Pinpoint the cell where the given text exists, returning its [x, y] midpoint coordinate. 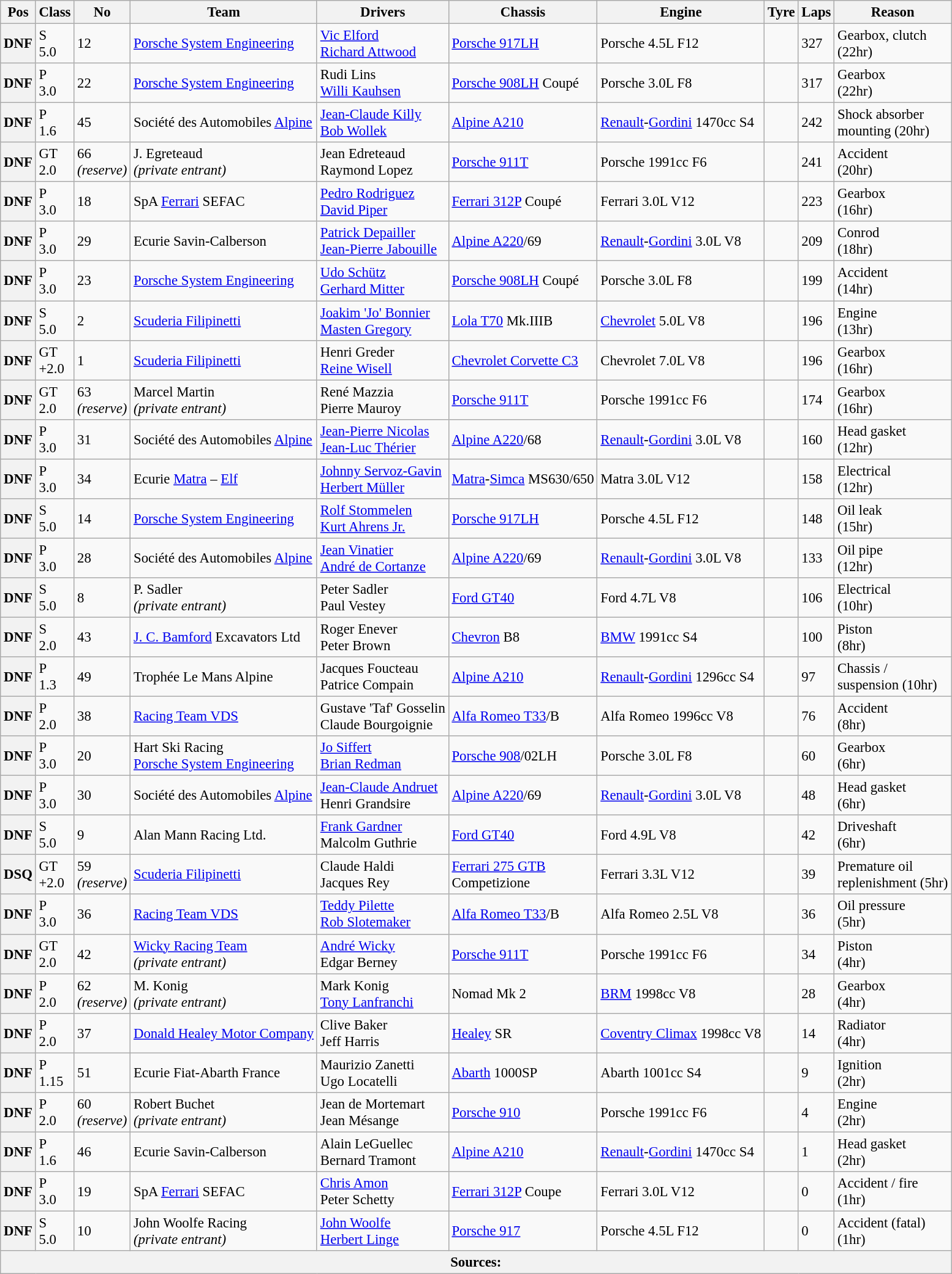
Coventry Climax 1998cc V8 [681, 1033]
Ford 4.9L V8 [681, 835]
174 [816, 400]
Robert Buchet(private entrant) [224, 1113]
P1.15 [55, 1072]
Accident (20hr) [893, 162]
45 [102, 123]
M. Konig(private entrant) [224, 994]
39 [816, 875]
100 [816, 637]
133 [816, 558]
209 [816, 241]
223 [816, 202]
J. C. Bamford Excavators Ltd [224, 637]
Clive Baker Jeff Harris [382, 1033]
4 [816, 1113]
12 [102, 44]
Oil leak (15hr) [893, 518]
60 [816, 756]
30 [102, 795]
Ferrari 275 GTBCompetizione [523, 875]
Jean de Mortemart Jean Mésange [382, 1113]
Claude Haldi Jacques Rey [382, 875]
J. Egreteaud(private entrant) [224, 162]
Pos [18, 12]
Team [224, 12]
Class [55, 12]
Piston (8hr) [893, 637]
Healey SR [523, 1033]
Jacques Foucteau Patrice Compain [382, 677]
241 [816, 162]
Vic Elford Richard Attwood [382, 44]
André Wicky Edgar Berney [382, 954]
Chevrolet 7.0L V8 [681, 360]
Porsche 908/02LH [523, 756]
DSQ [18, 875]
Head gasket (12hr) [893, 439]
Jo Siffert Brian Redman [382, 756]
Patrick Depailler Jean-Pierre Jabouille [382, 241]
Alpine A220/68 [523, 439]
Porsche 917 [523, 1230]
327 [816, 44]
Marcel Martin(private entrant) [224, 400]
Shock absorber mounting (20hr) [893, 123]
Rudi Lins Willi Kauhsen [382, 83]
31 [102, 439]
Chevron B8 [523, 637]
Alfa Romeo 2.5L V8 [681, 914]
Piston (4hr) [893, 954]
8 [102, 598]
Jean Edreteaud Raymond Lopez [382, 162]
Teddy Pilette Rob Slotemaker [382, 914]
46 [102, 1152]
43 [102, 637]
Udo Schütz Gerhard Mitter [382, 281]
23 [102, 281]
Nomad Mk 2 [523, 994]
No [102, 12]
Matra-Simca MS630/650 [523, 479]
60(reserve) [102, 1113]
Engine (2hr) [893, 1113]
Rolf Stommelen Kurt Ahrens Jr. [382, 518]
62(reserve) [102, 994]
Alfa Romeo 1996cc V8 [681, 717]
John Woolfe Herbert Linge [382, 1230]
Driveshaft (6hr) [893, 835]
Accident (fatal) (1hr) [893, 1230]
Gearbox (6hr) [893, 756]
49 [102, 677]
Ferrari 312P Coupe [523, 1191]
Gearbox, clutch (22hr) [893, 44]
Matra 3.0L V12 [681, 479]
20 [102, 756]
Radiator (4hr) [893, 1033]
Lola T70 Mk.IIIB [523, 321]
Ferrari 3.3L V12 [681, 875]
37 [102, 1033]
19 [102, 1191]
Pedro Rodriguez David Piper [382, 202]
158 [816, 479]
242 [816, 123]
18 [102, 202]
160 [816, 439]
Alain LeGuellec Bernard Tramont [382, 1152]
Ferrari 312P Coupé [523, 202]
38 [102, 717]
Premature oil replenishment (5hr) [893, 875]
Ecurie Matra – Elf [224, 479]
Chassis [523, 12]
Jean Vinatier André de Cortanze [382, 558]
Abarth 1001cc S4 [681, 1072]
148 [816, 518]
P. Sadler(private entrant) [224, 598]
Chassis /suspension (10hr) [893, 677]
Oil pressure (5hr) [893, 914]
BRM 1998cc V8 [681, 994]
Chris Amon Peter Schetty [382, 1191]
Drivers [382, 12]
Oil pipe (12hr) [893, 558]
Laps [816, 12]
106 [816, 598]
Jean-Pierre Nicolas Jean-Luc Thérier [382, 439]
22 [102, 83]
Accident / fire (1hr) [893, 1191]
66(reserve) [102, 162]
René Mazzia Pierre Mauroy [382, 400]
Electrical (12hr) [893, 479]
Renault-Gordini 1296cc S4 [681, 677]
Henri Greder Reine Wisell [382, 360]
63(reserve) [102, 400]
Frank Gardner Malcolm Guthrie [382, 835]
317 [816, 83]
Chevrolet 5.0L V8 [681, 321]
Head gasket (2hr) [893, 1152]
Trophée Le Mans Alpine [224, 677]
51 [102, 1072]
Gearbox (4hr) [893, 994]
2 [102, 321]
10 [102, 1230]
Jean-Claude Killy Bob Wollek [382, 123]
97 [816, 677]
Reason [893, 12]
Gustave 'Taf' Gosselin Claude Bourgoignie [382, 717]
199 [816, 281]
Donald Healey Motor Company [224, 1033]
John Woolfe Racing(private entrant) [224, 1230]
Jean-Claude Andruet Henri Grandsire [382, 795]
76 [816, 717]
Engine [681, 12]
Engine (13hr) [893, 321]
Tyre [782, 12]
Wicky Racing Team (private entrant) [224, 954]
Accident (14hr) [893, 281]
Accident (8hr) [893, 717]
S2.0 [55, 637]
P1.3 [55, 677]
Roger Enever Peter Brown [382, 637]
Joakim 'Jo' Bonnier Masten Gregory [382, 321]
Chevrolet Corvette C3 [523, 360]
Hart Ski Racing Porsche System Engineering [224, 756]
Johnny Servoz-Gavin Herbert Müller [382, 479]
Abarth 1000SP [523, 1072]
Conrod (18hr) [893, 241]
29 [102, 241]
Mark Konig Tony Lanfranchi [382, 994]
Gearbox (22hr) [893, 83]
Porsche 910 [523, 1113]
59(reserve) [102, 875]
Head gasket (6hr) [893, 795]
BMW 1991cc S4 [681, 637]
48 [816, 795]
Peter Sadler Paul Vestey [382, 598]
Maurizio Zanetti Ugo Locatelli [382, 1072]
Ecurie Fiat-Abarth France [224, 1072]
Alan Mann Racing Ltd. [224, 835]
Ignition (2hr) [893, 1072]
Ford 4.7L V8 [681, 598]
Sources: [476, 1262]
Electrical (10hr) [893, 598]
